Determine the [X, Y] coordinate at the center of the cell enclosing the given text.  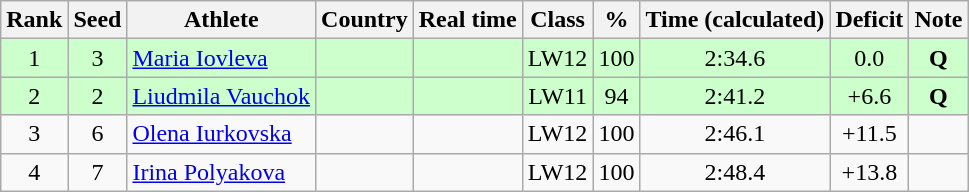
Real time [468, 20]
2:41.2 [735, 96]
Rank [34, 20]
+13.8 [870, 172]
Olena Iurkovska [222, 134]
Seed [98, 20]
% [616, 20]
Country [365, 20]
2:46.1 [735, 134]
Maria Iovleva [222, 58]
94 [616, 96]
Irina Polyakova [222, 172]
LW11 [558, 96]
Deficit [870, 20]
+6.6 [870, 96]
Liudmila Vauchok [222, 96]
Note [938, 20]
4 [34, 172]
Time (calculated) [735, 20]
7 [98, 172]
0.0 [870, 58]
1 [34, 58]
2:48.4 [735, 172]
2:34.6 [735, 58]
6 [98, 134]
+11.5 [870, 134]
Class [558, 20]
Athlete [222, 20]
